From the cell containing the given text, extract its center point as (x, y) coordinate. 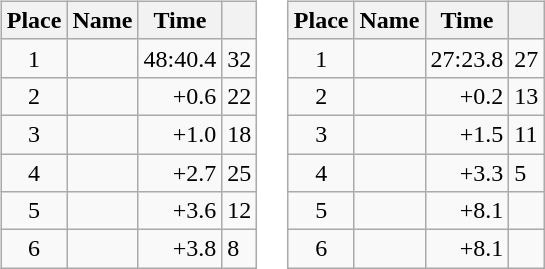
25 (240, 173)
32 (240, 58)
+3.6 (180, 211)
+2.7 (180, 173)
+0.6 (180, 96)
+3.3 (467, 173)
27:23.8 (467, 58)
13 (526, 96)
+0.2 (467, 96)
+1.5 (467, 134)
11 (526, 134)
22 (240, 96)
12 (240, 211)
48:40.4 (180, 58)
8 (240, 249)
18 (240, 134)
+1.0 (180, 134)
+3.8 (180, 249)
27 (526, 58)
